Capture the cell that displays the provided text and extract its [X, Y] central coordinate. 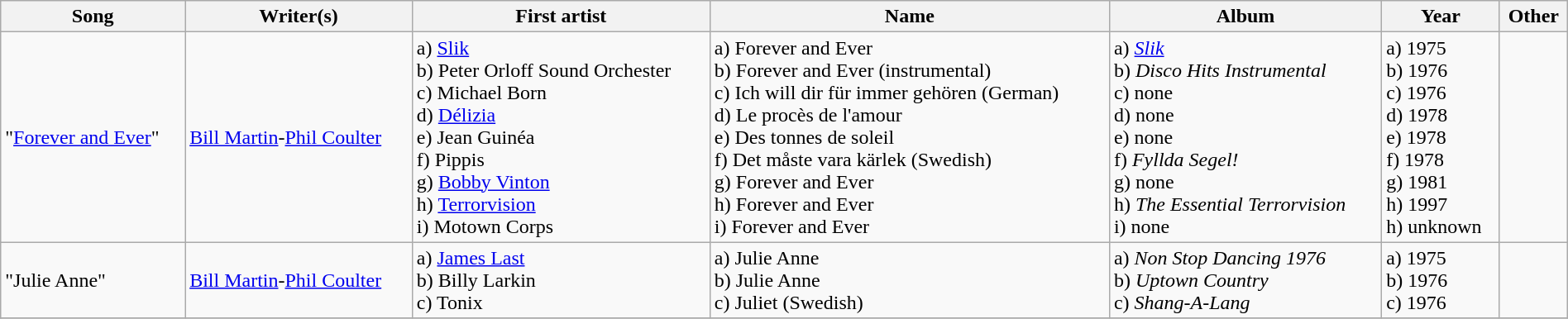
Other [1533, 17]
a) James Last b) Billy Larkin c) Tonix [561, 280]
"Forever and Ever" [93, 137]
Name [910, 17]
Album [1245, 17]
Writer(s) [299, 17]
"Julie Anne" [93, 280]
a) Julie Anne b) Julie Anne c) Juliet (Swedish) [910, 280]
a) 1975b) 1976c) 1976 [1441, 280]
Song [93, 17]
a) 1975b) 1976c) 1976d) 1978e) 1978f) 1978g) 1981h) 1997h) unknown [1441, 137]
a) Slikb) Peter Orloff Sound Orchesterc) Michael Bornd) Déliziae) Jean Guinéaf) Pippisg) Bobby Vintonh) Terrorvisioni) Motown Corps [561, 137]
Year [1441, 17]
a) Non Stop Dancing 1976 b) Uptown Countryc) Shang-A-Lang [1245, 280]
a) Slikb) Disco Hits Instrumentalc) noned) none e) none f) Fyllda Segel!g) noneh) The Essential Terrorvisioni) none [1245, 137]
First artist [561, 17]
